Output the [x, y] coordinate of the center of the cell containing the given text.  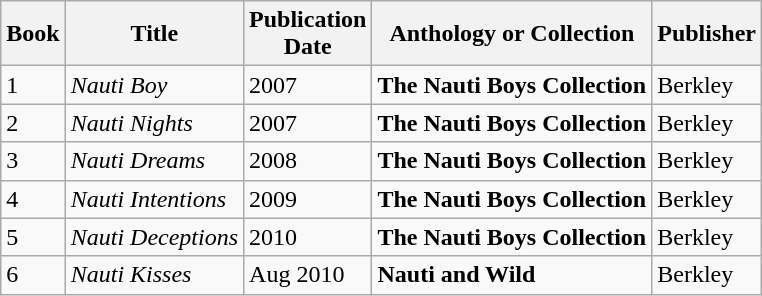
3 [33, 161]
Anthology or Collection [512, 34]
2010 [308, 237]
Nauti Nights [154, 123]
Nauti and Wild [512, 275]
5 [33, 237]
2008 [308, 161]
2009 [308, 199]
Title [154, 34]
6 [33, 275]
Book [33, 34]
Aug 2010 [308, 275]
Nauti Boy [154, 85]
4 [33, 199]
Nauti Dreams [154, 161]
Nauti Intentions [154, 199]
1 [33, 85]
2 [33, 123]
Nauti Kisses [154, 275]
Nauti Deceptions [154, 237]
Publisher [707, 34]
PublicationDate [308, 34]
